Pinpoint the cell where the given text exists, returning its [X, Y] midpoint coordinate. 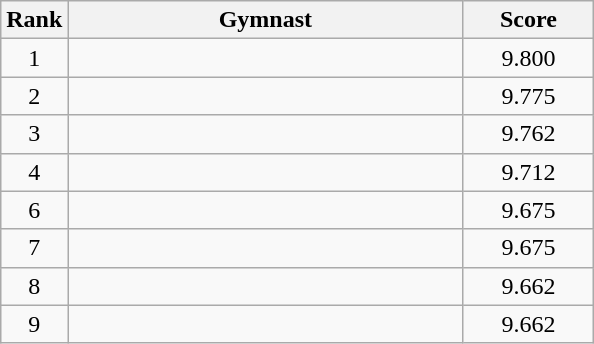
3 [34, 134]
9.762 [528, 134]
Score [528, 20]
9.775 [528, 96]
8 [34, 286]
7 [34, 248]
2 [34, 96]
Rank [34, 20]
9.712 [528, 172]
6 [34, 210]
9.800 [528, 58]
1 [34, 58]
4 [34, 172]
9 [34, 324]
Gymnast [266, 20]
